Find where the given text appears and provide that cell's center as (X, Y) coordinate. 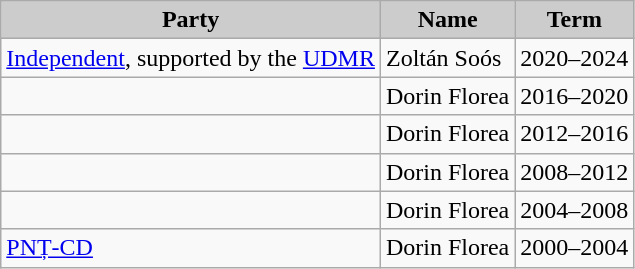
2020–2024 (574, 58)
2000–2004 (574, 248)
Term (574, 20)
2012–2016 (574, 134)
2004–2008 (574, 210)
Name (447, 20)
2016–2020 (574, 96)
Independent, supported by the UDMR (191, 58)
PNȚ-CD (191, 248)
Zoltán Soós (447, 58)
Party (191, 20)
2008–2012 (574, 172)
